Extract the (x, y) coordinate from the center of the cell holding the provided text.  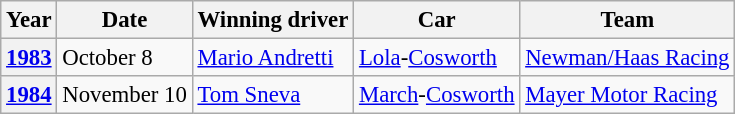
Newman/Haas Racing (628, 58)
November 10 (124, 95)
Team (628, 20)
Date (124, 20)
Winning driver (272, 20)
Mario Andretti (272, 58)
Year (29, 20)
1983 (29, 58)
Lola-Cosworth (437, 58)
Mayer Motor Racing (628, 95)
Tom Sneva (272, 95)
October 8 (124, 58)
March-Cosworth (437, 95)
1984 (29, 95)
Car (437, 20)
